Return the [X, Y] coordinate for the center point of the cell that contains the specified text.  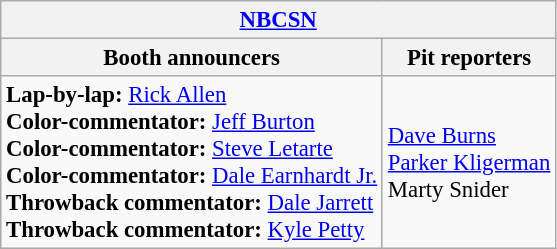
NBCSN [278, 20]
Pit reporters [468, 58]
Booth announcers [192, 58]
Dave BurnsParker KligermanMarty Snider [468, 162]
